Output the [X, Y] coordinate of the center of the cell containing the given text.  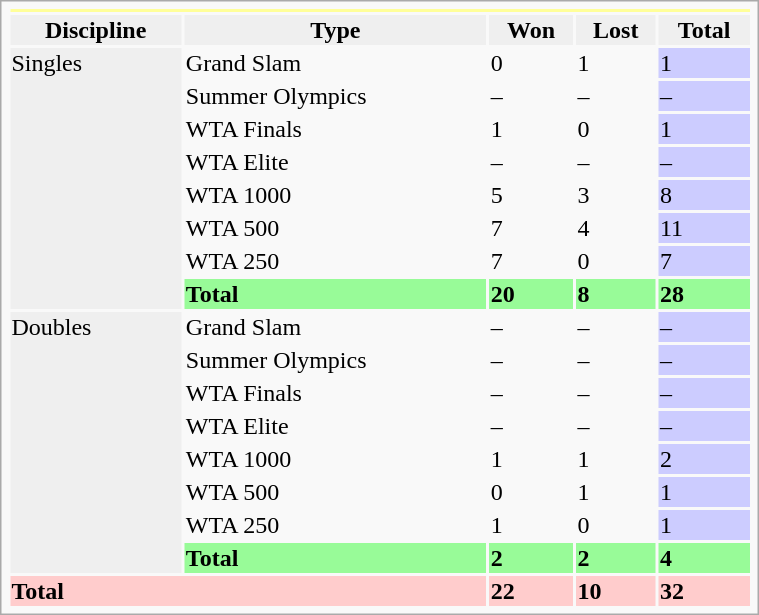
Singles [96, 178]
20 [531, 294]
11 [704, 228]
Won [531, 30]
Type [335, 30]
3 [616, 195]
10 [616, 591]
5 [531, 195]
Doubles [96, 442]
Lost [616, 30]
32 [704, 591]
22 [531, 591]
28 [704, 294]
Discipline [96, 30]
